Return the (x, y) coordinate for the center point of the cell that contains the specified text.  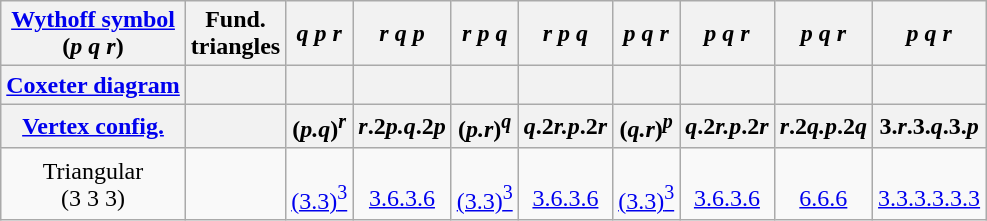
Fund.triangles (235, 34)
Triangular(3 3 3) (94, 184)
Vertex config. (94, 126)
r.2q.p.2q (823, 126)
(q.r)p (646, 126)
r.2p.q.2p (402, 126)
q p r (320, 34)
3.3.3.3.3.3 (930, 184)
Wythoff symbol(p q r) (94, 34)
Coxeter diagram (94, 85)
6.6.6 (823, 184)
(p.r)q (484, 126)
r q p (402, 34)
(p.q)r (320, 126)
3.r.3.q.3.p (930, 126)
